Locate the cell with the specified text and output its [X, Y] center coordinate. 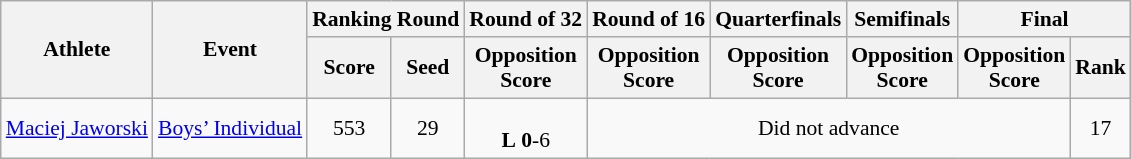
Athlete [77, 50]
Quarterfinals [778, 19]
553 [349, 128]
Rank [1100, 68]
Maciej Jaworski [77, 128]
Seed [428, 68]
Final [1044, 19]
Event [230, 50]
Did not advance [828, 128]
Round of 16 [648, 19]
Boys’ Individual [230, 128]
17 [1100, 128]
L 0-6 [526, 128]
Ranking Round [386, 19]
Score [349, 68]
Semifinals [902, 19]
29 [428, 128]
Round of 32 [526, 19]
